Locate the cell with the specified text and output its (X, Y) center coordinate. 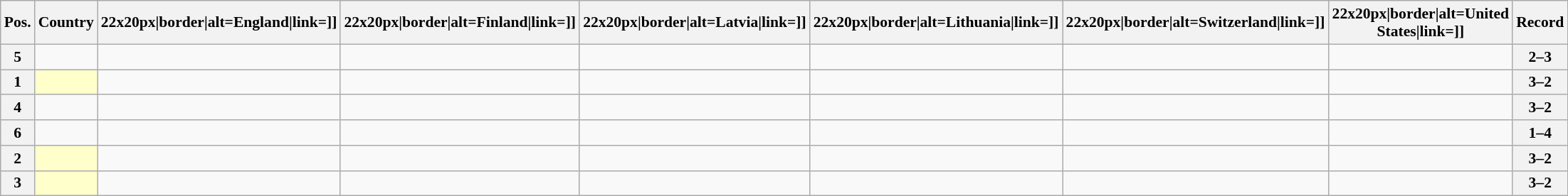
6 (18, 133)
5 (18, 57)
22x20px|border|alt=England|link=]] (219, 23)
22x20px|border|alt=Finland|link=]] (460, 23)
22x20px|border|alt=Switzerland|link=]] (1196, 23)
Country (66, 23)
1–4 (1540, 133)
Pos. (18, 23)
1 (18, 82)
22x20px|border|alt=United States|link=]] (1421, 23)
2–3 (1540, 57)
22x20px|border|alt=Latvia|link=]] (695, 23)
22x20px|border|alt=Lithuania|link=]] (937, 23)
3 (18, 183)
Record (1540, 23)
4 (18, 108)
2 (18, 158)
